Determine the (x, y) coordinate at the center of the cell enclosing the given text.  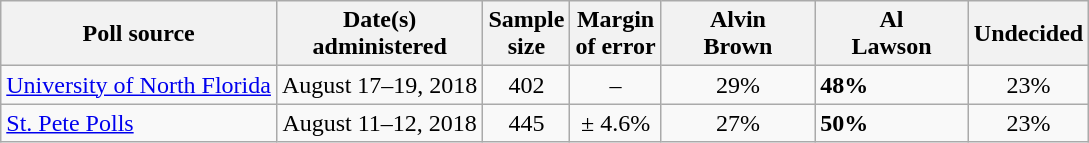
± 4.6% (616, 123)
AlLawson (892, 34)
Samplesize (526, 34)
445 (526, 123)
AlvinBrown (738, 34)
Marginof error (616, 34)
402 (526, 85)
27% (738, 123)
– (616, 85)
Poll source (139, 34)
50% (892, 123)
29% (738, 85)
August 17–19, 2018 (379, 85)
University of North Florida (139, 85)
Undecided (1028, 34)
St. Pete Polls (139, 123)
Date(s)administered (379, 34)
August 11–12, 2018 (379, 123)
48% (892, 85)
